Scan for the cell matching the given text and deliver its (x, y) coordinate at center. 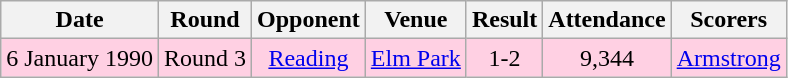
Elm Park (416, 58)
Round (204, 20)
1-2 (504, 58)
Scorers (728, 20)
Opponent (309, 20)
Attendance (607, 20)
Date (80, 20)
Round 3 (204, 58)
Armstrong (728, 58)
Venue (416, 20)
9,344 (607, 58)
6 January 1990 (80, 58)
Result (504, 20)
Reading (309, 58)
